Search for the cell housing the specified text and yield its [x, y] center coordinate. 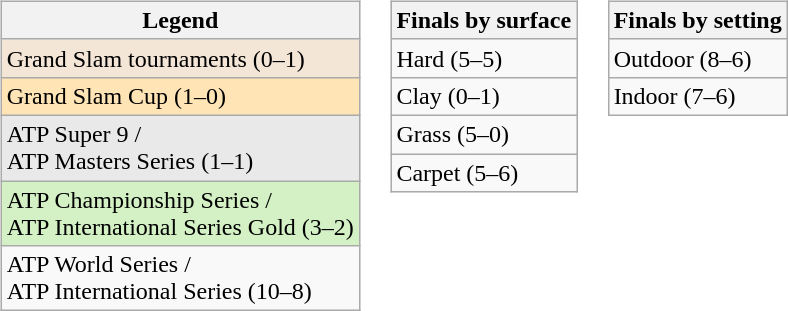
Hard (5–5) [484, 58]
Finals by setting [698, 20]
Legend [180, 20]
ATP Championship Series / ATP International Series Gold (3–2) [180, 212]
ATP Super 9 / ATP Masters Series (1–1) [180, 148]
ATP World Series / ATP International Series (10–8) [180, 278]
Carpet (5–6) [484, 173]
Grass (5–0) [484, 134]
Finals by surface [484, 20]
Grand Slam Cup (1–0) [180, 96]
Clay (0–1) [484, 96]
Outdoor (8–6) [698, 58]
Indoor (7–6) [698, 96]
Grand Slam tournaments (0–1) [180, 58]
